Find where the given text appears and provide that cell's center as [x, y] coordinate. 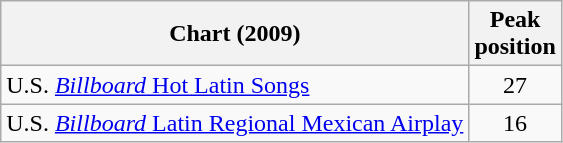
Chart (2009) [235, 34]
Peakposition [515, 34]
27 [515, 85]
U.S. Billboard Hot Latin Songs [235, 85]
U.S. Billboard Latin Regional Mexican Airplay [235, 123]
16 [515, 123]
